Find where the given text appears and provide that cell's center as [x, y] coordinate. 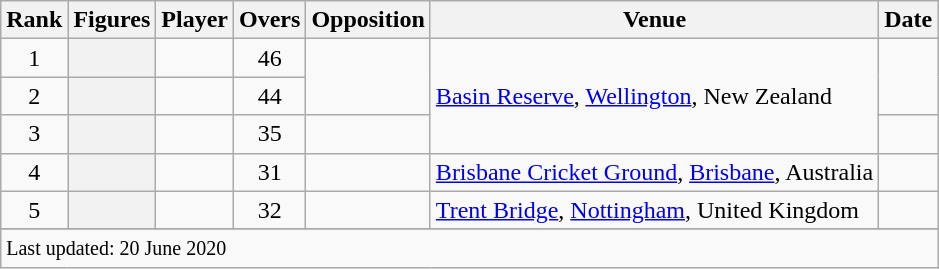
5 [34, 210]
Date [908, 20]
2 [34, 96]
Overs [270, 20]
4 [34, 172]
Figures [112, 20]
Rank [34, 20]
32 [270, 210]
Brisbane Cricket Ground, Brisbane, Australia [654, 172]
3 [34, 134]
44 [270, 96]
Venue [654, 20]
Trent Bridge, Nottingham, United Kingdom [654, 210]
Opposition [368, 20]
Last updated: 20 June 2020 [470, 248]
46 [270, 58]
1 [34, 58]
35 [270, 134]
31 [270, 172]
Basin Reserve, Wellington, New Zealand [654, 96]
Player [195, 20]
